Search for the cell housing the specified text and yield its (x, y) center coordinate. 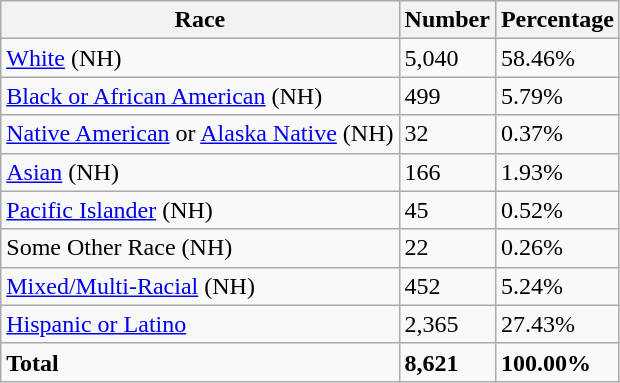
Race (200, 20)
27.43% (557, 324)
22 (447, 248)
45 (447, 210)
32 (447, 134)
452 (447, 286)
8,621 (447, 362)
166 (447, 172)
Total (200, 362)
0.37% (557, 134)
5,040 (447, 58)
White (NH) (200, 58)
5.79% (557, 96)
Hispanic or Latino (200, 324)
499 (447, 96)
2,365 (447, 324)
0.52% (557, 210)
Some Other Race (NH) (200, 248)
Number (447, 20)
0.26% (557, 248)
Percentage (557, 20)
100.00% (557, 362)
Native American or Alaska Native (NH) (200, 134)
Mixed/Multi-Racial (NH) (200, 286)
1.93% (557, 172)
Pacific Islander (NH) (200, 210)
58.46% (557, 58)
Black or African American (NH) (200, 96)
Asian (NH) (200, 172)
5.24% (557, 286)
